For the text-containing cell, return its midpoint in (X, Y) coordinate format. 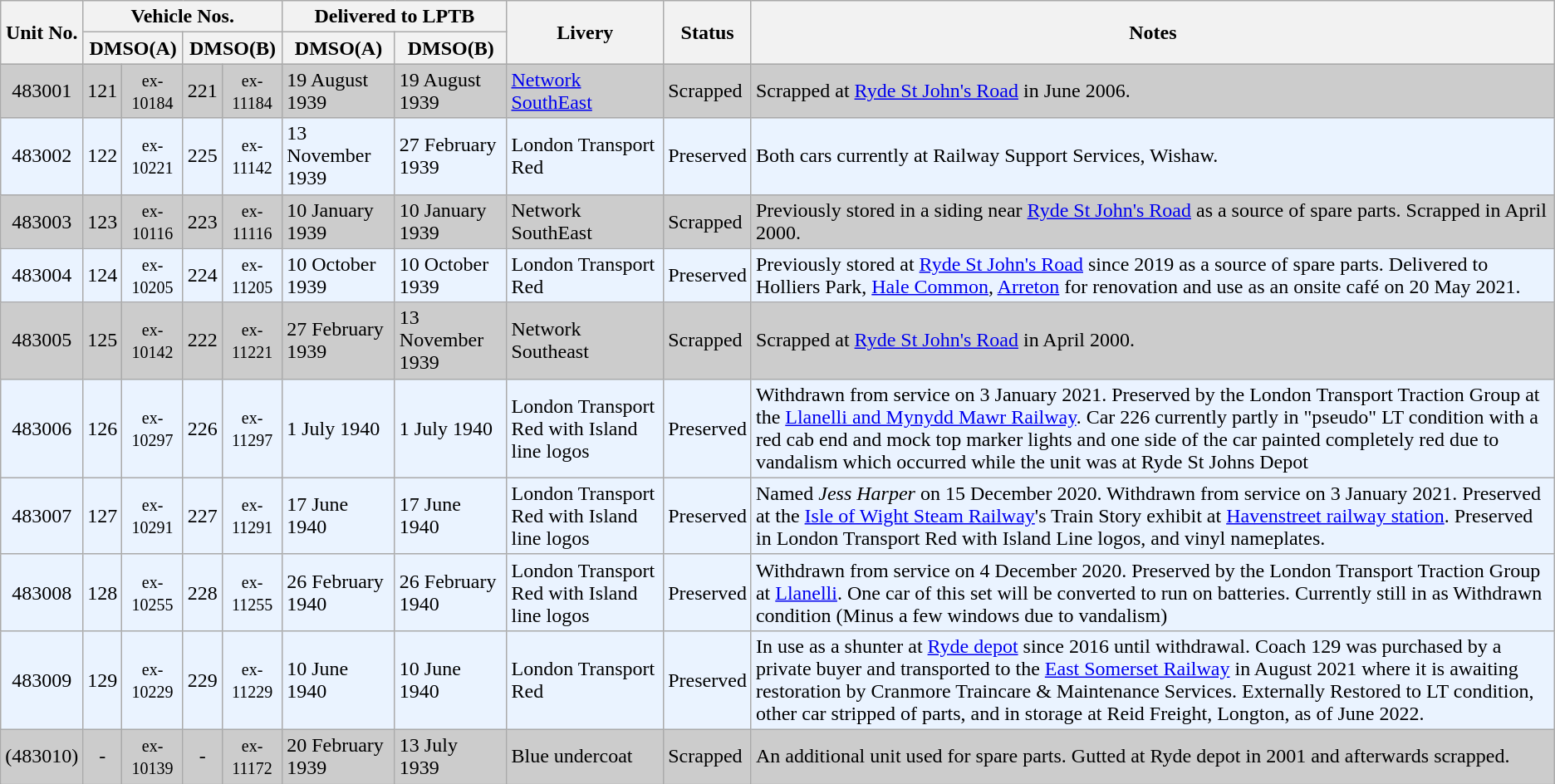
224 (203, 276)
ex-10116 (153, 221)
ex-11297 (252, 429)
483004 (42, 276)
Scrapped at Ryde St John's Road in June 2006. (1153, 91)
13 July 1939 (450, 756)
Notes (1153, 32)
127 (103, 516)
ex-10297 (153, 429)
Both cars currently at Railway Support Services, Wishaw. (1153, 156)
ex-10139 (153, 756)
121 (103, 91)
ex-11255 (252, 592)
Blue undercoat (585, 756)
483001 (42, 91)
229 (203, 679)
ex-11229 (252, 679)
ex-10221 (153, 156)
221 (203, 91)
124 (103, 276)
ex-10205 (153, 276)
222 (203, 341)
483008 (42, 592)
122 (103, 156)
ex-10291 (153, 516)
Status (708, 32)
Delivered to LPTB (395, 17)
ex-11116 (252, 221)
Scrapped at Ryde St John's Road in April 2000. (1153, 341)
483007 (42, 516)
225 (203, 156)
Vehicle Nos. (183, 17)
228 (203, 592)
483002 (42, 156)
483009 (42, 679)
Unit No. (42, 32)
ex-11142 (252, 156)
An additional unit used for spare parts. Gutted at Ryde depot in 2001 and afterwards scrapped. (1153, 756)
(483010) (42, 756)
Livery (585, 32)
126 (103, 429)
ex-11205 (252, 276)
227 (203, 516)
ex-11184 (252, 91)
223 (203, 221)
ex-11221 (252, 341)
483006 (42, 429)
125 (103, 341)
483005 (42, 341)
483003 (42, 221)
128 (103, 592)
123 (103, 221)
Network Southeast (585, 341)
ex-11291 (252, 516)
20 February 1939 (339, 756)
ex-11172 (252, 756)
ex-10229 (153, 679)
129 (103, 679)
ex-10142 (153, 341)
ex-10184 (153, 91)
226 (203, 429)
ex-10255 (153, 592)
Previously stored in a siding near Ryde St John's Road as a source of spare parts. Scrapped in April 2000. (1153, 221)
